From the cell containing the given text, extract its center point as (x, y) coordinate. 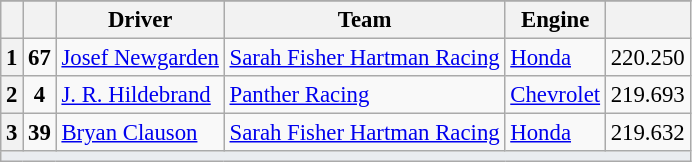
Josef Newgarden (140, 58)
3 (12, 133)
2 (12, 95)
220.250 (648, 58)
Panther Racing (364, 95)
Chevrolet (555, 95)
67 (40, 58)
Engine (555, 20)
39 (40, 133)
1 (12, 58)
Team (364, 20)
Bryan Clauson (140, 133)
4 (40, 95)
Driver (140, 20)
J. R. Hildebrand (140, 95)
219.632 (648, 133)
219.693 (648, 95)
